Return the (x, y) coordinate for the center point of the cell that contains the specified text.  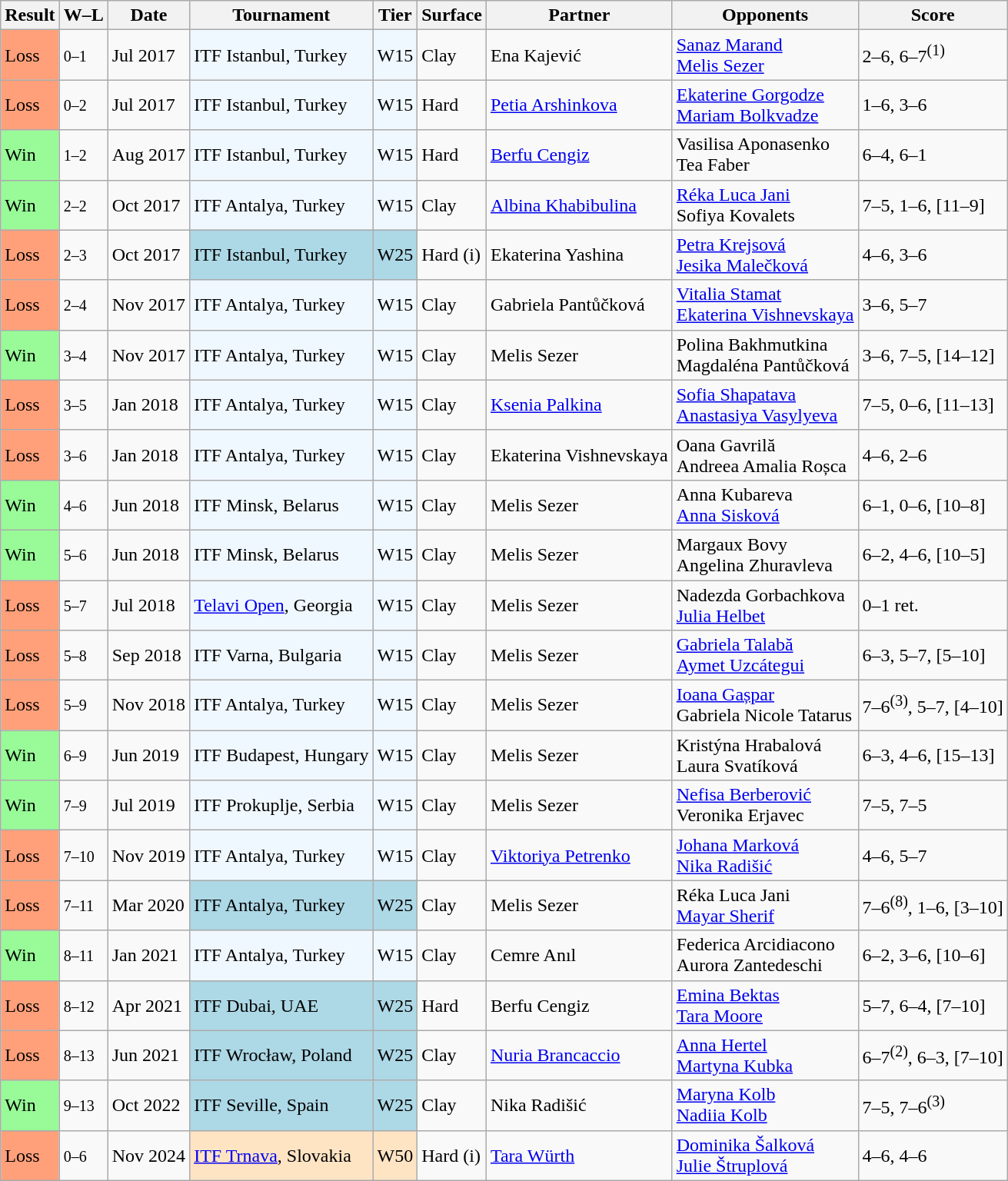
Oct 2022 (148, 1106)
Sep 2018 (148, 655)
Petra Krejsová Jesika Malečková (765, 255)
6–4, 6–1 (933, 155)
4–6, 2–6 (933, 455)
Polina Bakhmutkina Magdaléna Pantůčková (765, 355)
ITF Trnava, Slovakia (281, 1155)
4–6, 3–6 (933, 255)
6–1, 0–6, [10–8] (933, 504)
Viktoriya Petrenko (579, 855)
7–5, 7–5 (933, 806)
ITF Dubai, UAE (281, 1006)
3–6, 7–5, [14–12] (933, 355)
Petia Arshinkova (579, 105)
Score (933, 15)
Nika Radišić (579, 1106)
Nuria Brancaccio (579, 1055)
Aug 2017 (148, 155)
Jun 2021 (148, 1055)
Federica Arcidiacono Aurora Zantedeschi (765, 955)
Anna Kubareva Anna Sisková (765, 504)
Emina Bektas Tara Moore (765, 1006)
ITF Seville, Spain (281, 1106)
Sofia Shapatava Anastasiya Vasylyeva (765, 404)
1–2 (83, 155)
Tara Würth (579, 1155)
5–7, 6–4, [7–10] (933, 1006)
3–6, 5–7 (933, 304)
4–6 (83, 504)
0–1 ret. (933, 604)
ITF Varna, Bulgaria (281, 655)
Jun 2019 (148, 755)
Jul 2018 (148, 604)
5–6 (83, 555)
Johana Marková Nika Radišić (765, 855)
5–8 (83, 655)
4–6, 5–7 (933, 855)
Ena Kajević (579, 55)
W50 (395, 1155)
9–13 (83, 1106)
7–6(3), 5–7, [4–10] (933, 706)
8–13 (83, 1055)
Partner (579, 15)
Maryna Kolb Nadiia Kolb (765, 1106)
7–10 (83, 855)
7–5, 1–6, [11–9] (933, 205)
2–3 (83, 255)
Gabriela Talabă Aymet Uzcátegui (765, 655)
1–6, 3–6 (933, 105)
Opponents (765, 15)
3–6 (83, 455)
Nov 2019 (148, 855)
Cemre Anıl (579, 955)
Ekaterina Vishnevskaya (579, 455)
2–4 (83, 304)
Vitalia Stamat Ekaterina Vishnevskaya (765, 304)
Result (30, 15)
Réka Luca Jani Mayar Sherif (765, 906)
Nov 2018 (148, 706)
Date (148, 15)
Surface (452, 15)
2–2 (83, 205)
Nefisa Berberović Veronika Erjavec (765, 806)
Anna Hertel Martyna Kubka (765, 1055)
Vasilisa Aponasenko Tea Faber (765, 155)
4–6, 4–6 (933, 1155)
7–6(8), 1–6, [3–10] (933, 906)
Ksenia Palkina (579, 404)
Kristýna Hrabalová Laura Svatíková (765, 755)
8–11 (83, 955)
Ekaterine Gorgodze Mariam Bolkvadze (765, 105)
Ekaterina Yashina (579, 255)
Margaux Bovy Angelina Zhuravleva (765, 555)
7–5, 7–6(3) (933, 1106)
6–2, 4–6, [10–5] (933, 555)
2–6, 6–7(1) (933, 55)
7–5, 0–6, [11–13] (933, 404)
Réka Luca Jani Sofiya Kovalets (765, 205)
Tier (395, 15)
Gabriela Pantůčková (579, 304)
6–9 (83, 755)
Sanaz Marand Melis Sezer (765, 55)
Dominika Šalková Julie Štruplová (765, 1155)
Mar 2020 (148, 906)
5–9 (83, 706)
W–L (83, 15)
0–2 (83, 105)
5–7 (83, 604)
ITF Prokuplje, Serbia (281, 806)
7–9 (83, 806)
ITF Budapest, Hungary (281, 755)
ITF Wrocław, Poland (281, 1055)
3–4 (83, 355)
Telavi Open, Georgia (281, 604)
Jul 2019 (148, 806)
6–3, 4–6, [15–13] (933, 755)
7–11 (83, 906)
6–7(2), 6–3, [7–10] (933, 1055)
0–6 (83, 1155)
Apr 2021 (148, 1006)
6–3, 5–7, [5–10] (933, 655)
8–12 (83, 1006)
Nov 2024 (148, 1155)
0–1 (83, 55)
Tournament (281, 15)
Ioana Gașpar Gabriela Nicole Tatarus (765, 706)
Nadezda Gorbachkova Julia Helbet (765, 604)
Albina Khabibulina (579, 205)
6–2, 3–6, [10–6] (933, 955)
Jan 2021 (148, 955)
3–5 (83, 404)
Oana Gavrilă Andreea Amalia Roșca (765, 455)
